From the cell containing the given text, extract its center point as [X, Y] coordinate. 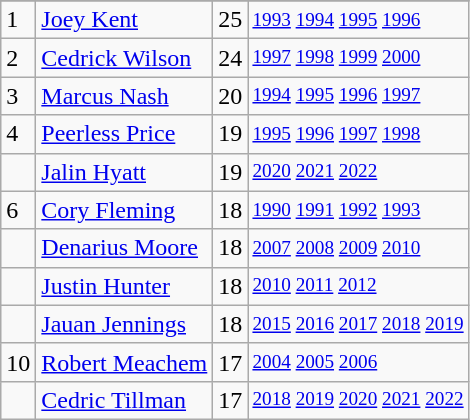
2 [18, 58]
24 [230, 58]
2018 2019 2020 2021 2022 [358, 400]
4 [18, 134]
Cedric Tillman [124, 400]
10 [18, 362]
2004 2005 2006 [358, 362]
1995 1996 1997 1998 [358, 134]
Jauan Jennings [124, 324]
2015 2016 2017 2018 2019 [358, 324]
Jalin Hyatt [124, 172]
2007 2008 2009 2010 [358, 248]
Denarius Moore [124, 248]
20 [230, 96]
Cedrick Wilson [124, 58]
2020 2021 2022 [358, 172]
Marcus Nash [124, 96]
Cory Fleming [124, 210]
Justin Hunter [124, 286]
Joey Kent [124, 20]
3 [18, 96]
1997 1998 1999 2000 [358, 58]
6 [18, 210]
1994 1995 1996 1997 [358, 96]
1 [18, 20]
1990 1991 1992 1993 [358, 210]
2010 2011 2012 [358, 286]
1993 1994 1995 1996 [358, 20]
25 [230, 20]
Robert Meachem [124, 362]
Peerless Price [124, 134]
